From the cell containing the given text, extract its center point as [x, y] coordinate. 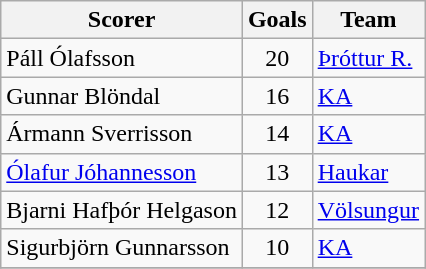
Bjarni Hafþór Helgason [122, 210]
Völsungur [368, 210]
20 [277, 58]
Ármann Sverrisson [122, 134]
16 [277, 96]
12 [277, 210]
Gunnar Blöndal [122, 96]
Team [368, 20]
13 [277, 172]
Þróttur R. [368, 58]
Scorer [122, 20]
14 [277, 134]
10 [277, 248]
Sigurbjörn Gunnarsson [122, 248]
Ólafur Jóhannesson [122, 172]
Haukar [368, 172]
Páll Ólafsson [122, 58]
Goals [277, 20]
